Locate the cell with the specified text and output its [X, Y] center coordinate. 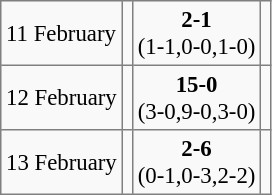
12 February [62, 97]
15-0(3-0,9-0,3-0) [196, 97]
11 February [62, 33]
2-6(0-1,0-3,2-2) [196, 162]
13 February [62, 162]
2-1(1-1,0-0,1-0) [196, 33]
